Capture the cell that displays the provided text and extract its (X, Y) central coordinate. 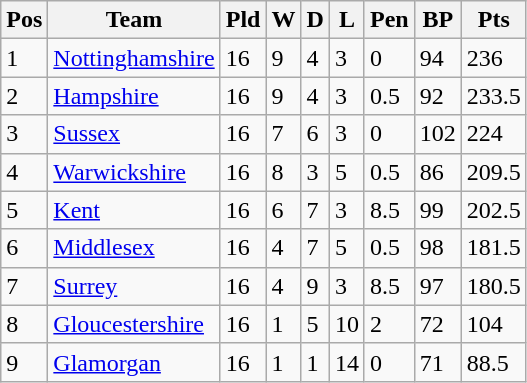
BP (438, 20)
233.5 (494, 96)
Middlesex (134, 248)
Warwickshire (134, 172)
Team (134, 20)
181.5 (494, 248)
Glamorgan (134, 362)
180.5 (494, 286)
97 (438, 286)
Pts (494, 20)
86 (438, 172)
224 (494, 134)
10 (346, 324)
209.5 (494, 172)
98 (438, 248)
L (346, 20)
Sussex (134, 134)
102 (438, 134)
D (315, 20)
236 (494, 58)
99 (438, 210)
72 (438, 324)
92 (438, 96)
Pen (389, 20)
94 (438, 58)
104 (494, 324)
Gloucestershire (134, 324)
Pld (243, 20)
Surrey (134, 286)
71 (438, 362)
W (284, 20)
88.5 (494, 362)
14 (346, 362)
Nottinghamshire (134, 58)
Kent (134, 210)
202.5 (494, 210)
Pos (24, 20)
Hampshire (134, 96)
